Locate the cell with the specified text and output its (x, y) center coordinate. 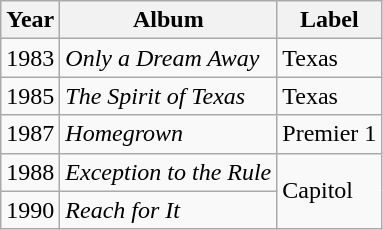
Only a Dream Away (168, 58)
Year (30, 20)
1990 (30, 210)
1987 (30, 134)
1988 (30, 172)
Capitol (330, 191)
1985 (30, 96)
Premier 1 (330, 134)
Album (168, 20)
Exception to the Rule (168, 172)
Homegrown (168, 134)
Reach for It (168, 210)
The Spirit of Texas (168, 96)
Label (330, 20)
1983 (30, 58)
